Locate the cell with the specified text and output its (x, y) center coordinate. 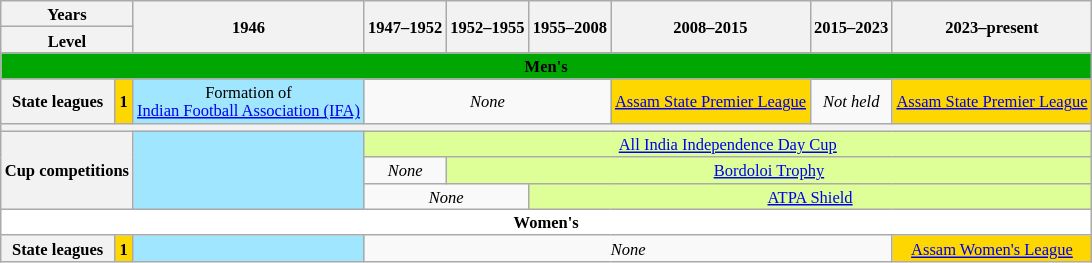
Assam Women's League (992, 248)
Women's (546, 222)
Formation of Indian Football Association (IFA) (248, 101)
2023–present (992, 27)
All India Independence Day Cup (728, 144)
ATPA Shield (810, 196)
Level (67, 40)
Men's (546, 66)
1955–2008 (570, 27)
Bordoloi Trophy (768, 170)
2015–2023 (851, 27)
1946 (248, 27)
1952–1955 (487, 27)
2008–2015 (710, 27)
Not held (851, 101)
Years (67, 14)
1947–1952 (405, 27)
Cup competitions (67, 170)
